Return the [x, y] coordinate for the center point of the cell that contains the specified text.  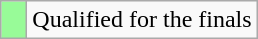
Qualified for the finals [142, 20]
